Output the (x, y) coordinate of the center of the cell containing the given text.  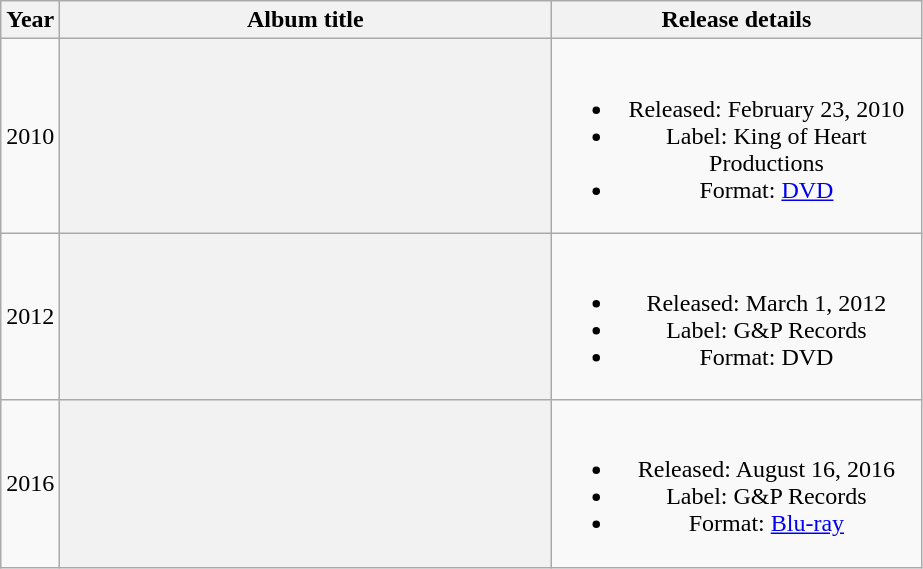
Album title (306, 20)
Released: February 23, 2010Label: King of Heart ProductionsFormat: DVD (736, 136)
Release details (736, 20)
2012 (30, 316)
Year (30, 20)
2016 (30, 484)
2010 (30, 136)
Released: March 1, 2012Label: G&P RecordsFormat: DVD (736, 316)
Released: August 16, 2016Label: G&P RecordsFormat: Blu-ray (736, 484)
